Capture the cell that displays the provided text and extract its (x, y) central coordinate. 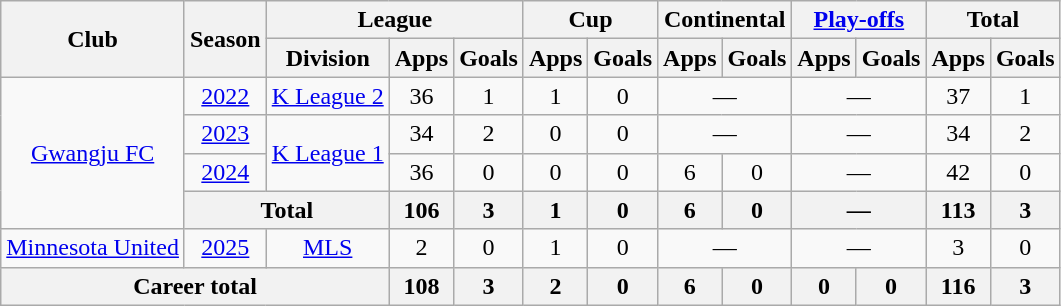
42 (958, 172)
League (394, 20)
Career total (195, 286)
Club (93, 39)
Cup (590, 20)
113 (958, 210)
Gwangju FC (93, 153)
Continental (725, 20)
Minnesota United (93, 248)
K League 1 (328, 153)
106 (421, 210)
2023 (225, 134)
116 (958, 286)
2024 (225, 172)
37 (958, 96)
K League 2 (328, 96)
MLS (328, 248)
Play-offs (859, 20)
108 (421, 286)
2022 (225, 96)
Division (328, 58)
Season (225, 39)
2025 (225, 248)
